Locate the cell with the specified text and output its (x, y) center coordinate. 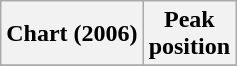
Peakposition (189, 34)
Chart (2006) (72, 34)
